Identify which cell holds the provided text, then report its (X, Y) central coordinate. 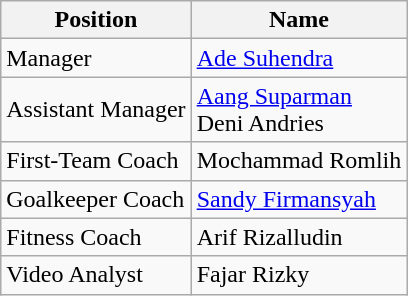
Assistant Manager (96, 110)
Video Analyst (96, 275)
Fajar Rizky (299, 275)
Arif Rizalludin (299, 237)
Aang Suparman Deni Andries (299, 110)
Name (299, 20)
Goalkeeper Coach (96, 199)
First-Team Coach (96, 161)
Mochammad Romlih (299, 161)
Ade Suhendra (299, 58)
Manager (96, 58)
Position (96, 20)
Sandy Firmansyah (299, 199)
Fitness Coach (96, 237)
